Determine the (X, Y) coordinate at the center of the cell enclosing the given text.  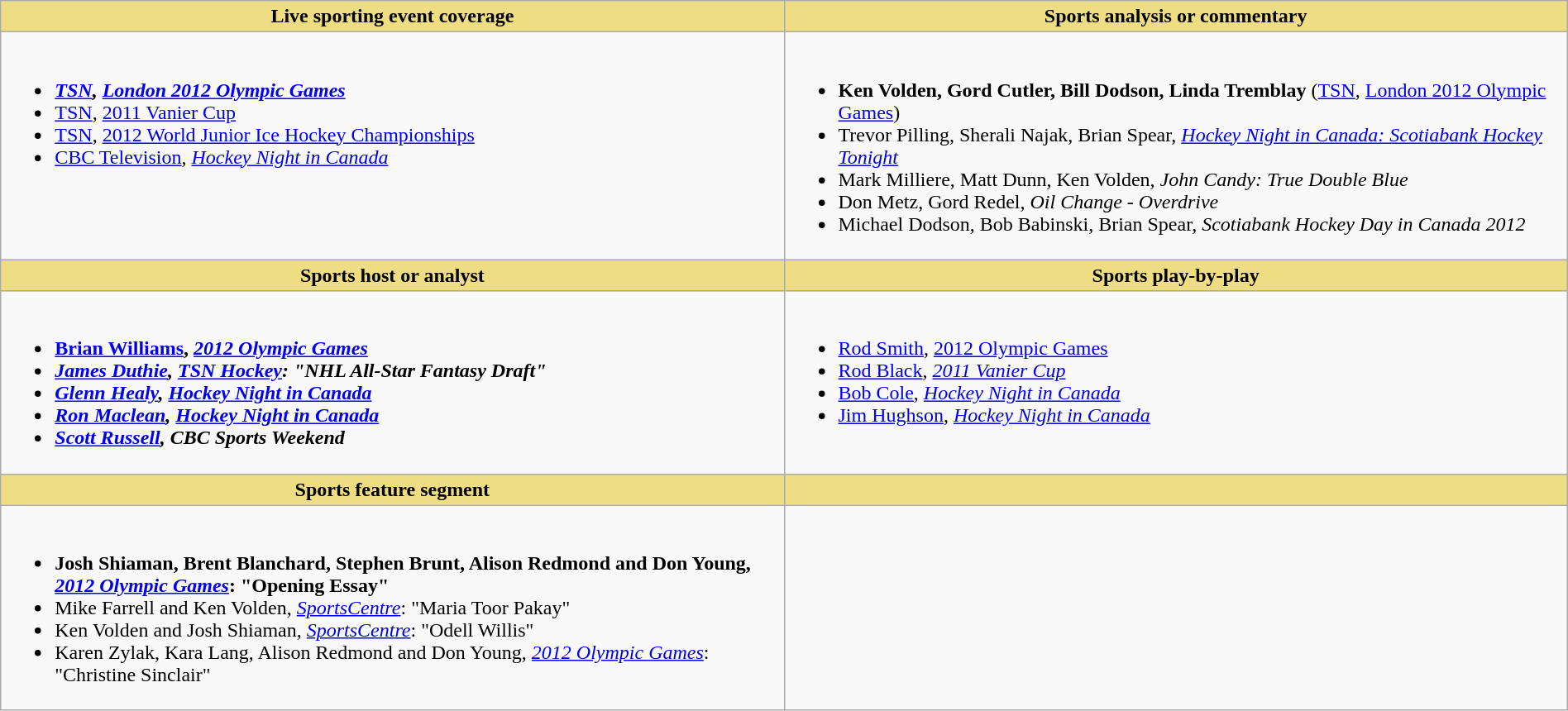
Live sporting event coverage (392, 17)
Sports play-by-play (1176, 275)
TSN, London 2012 Olympic GamesTSN, 2011 Vanier CupTSN, 2012 World Junior Ice Hockey ChampionshipsCBC Television, Hockey Night in Canada (392, 146)
Rod Smith, 2012 Olympic GamesRod Black, 2011 Vanier CupBob Cole, Hockey Night in CanadaJim Hughson, Hockey Night in Canada (1176, 382)
Sports analysis or commentary (1176, 17)
Sports host or analyst (392, 275)
Sports feature segment (392, 489)
